Output the [x, y] coordinate of the center of the cell containing the given text.  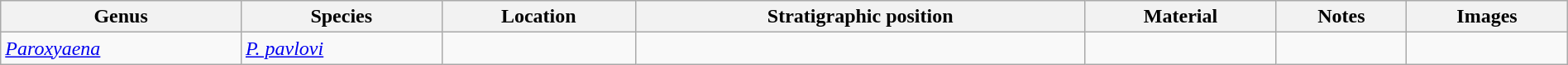
Paroxyaena [121, 48]
P. pavlovi [341, 48]
Genus [121, 17]
Images [1487, 17]
Species [341, 17]
Material [1181, 17]
Notes [1341, 17]
Location [538, 17]
Stratigraphic position [860, 17]
